Extract the (X, Y) coordinate from the center of the cell holding the provided text.  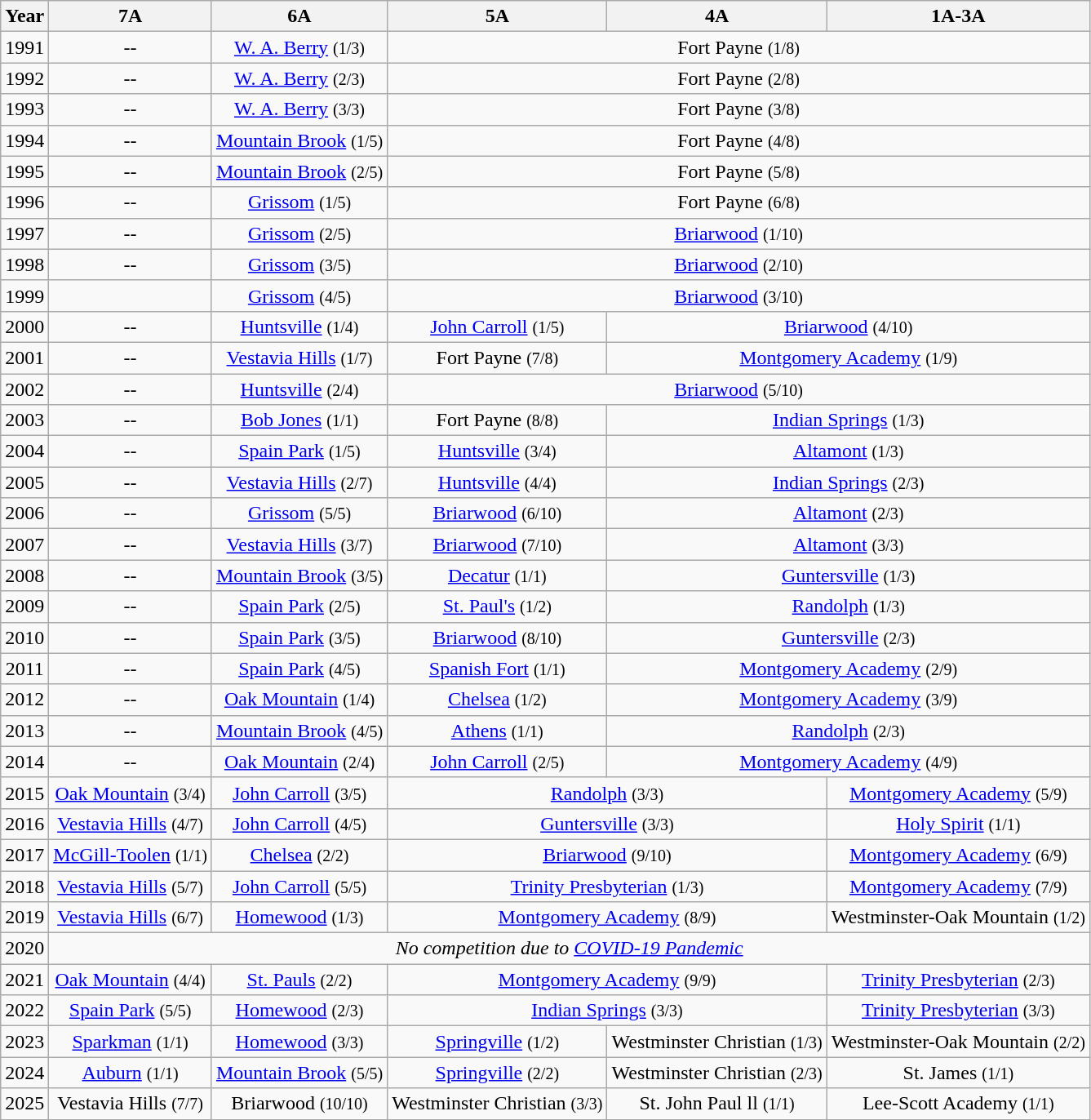
Holy Spirit (1/1) (958, 824)
Briarwood (7/10) (498, 544)
1992 (24, 78)
1993 (24, 109)
Montgomery Academy (9/9) (607, 980)
Montgomery Academy (3/9) (849, 700)
Homewood (2/3) (299, 1011)
Fort Payne (6/8) (739, 202)
Spain Park (1/5) (299, 451)
Chelsea (2/2) (299, 855)
Trinity Presbyterian (3/3) (958, 1011)
2018 (24, 886)
St. John Paul ll (1/1) (716, 1104)
Lee-Scott Academy (1/1) (958, 1104)
W. A. Berry (2/3) (299, 78)
Briarwood (1/10) (739, 233)
Grissom (3/5) (299, 264)
Huntsville (2/4) (299, 389)
Montgomery Academy (7/9) (958, 886)
Athens (1/1) (498, 731)
1997 (24, 233)
Fort Payne (8/8) (498, 420)
Briarwood (9/10) (607, 855)
Fort Payne (3/8) (739, 109)
2025 (24, 1104)
Homewood (3/3) (299, 1042)
No competition due to COVID-19 Pandemic (570, 949)
Oak Mountain (3/4) (131, 793)
W. A. Berry (1/3) (299, 47)
Westminster-Oak Mountain (1/2) (958, 918)
Oak Mountain (1/4) (299, 700)
1994 (24, 140)
2002 (24, 389)
Westminster Christian (1/3) (716, 1042)
Grissom (1/5) (299, 202)
2024 (24, 1073)
Spain Park (4/5) (299, 669)
7A (131, 16)
Westminster-Oak Mountain (2/2) (958, 1042)
2015 (24, 793)
2004 (24, 451)
McGill-Toolen (1/1) (131, 855)
2000 (24, 327)
6A (299, 16)
Briarwood (8/10) (498, 638)
Mountain Brook (1/5) (299, 140)
4A (716, 16)
Briarwood (5/10) (739, 389)
St. Paul's (1/2) (498, 607)
Guntersville (2/3) (849, 638)
2019 (24, 918)
Trinity Presbyterian (1/3) (607, 886)
Randolph (2/3) (849, 731)
Fort Payne (7/8) (498, 358)
Mountain Brook (5/5) (299, 1073)
Decatur (1/1) (498, 576)
Vestavia Hills (5/7) (131, 886)
2013 (24, 731)
Huntsville (1/4) (299, 327)
Oak Mountain (4/4) (131, 980)
Trinity Presbyterian (2/3) (958, 980)
Spain Park (3/5) (299, 638)
John Carroll (3/5) (299, 793)
Chelsea (1/2) (498, 700)
Mountain Brook (3/5) (299, 576)
Indian Springs (1/3) (849, 420)
Mountain Brook (4/5) (299, 731)
2022 (24, 1011)
2017 (24, 855)
Springville (1/2) (498, 1042)
2021 (24, 980)
1998 (24, 264)
Guntersville (3/3) (607, 824)
Altamont (3/3) (849, 544)
Spain Park (5/5) (131, 1011)
Vestavia Hills (6/7) (131, 918)
Montgomery Academy (8/9) (607, 918)
Grissom (4/5) (299, 296)
2005 (24, 482)
Vestavia Hills (2/7) (299, 482)
1999 (24, 296)
Mountain Brook (2/5) (299, 171)
Montgomery Academy (2/9) (849, 669)
Springville (2/2) (498, 1073)
Altamont (2/3) (849, 513)
Auburn (1/1) (131, 1073)
Fort Payne (1/8) (739, 47)
2023 (24, 1042)
Montgomery Academy (5/9) (958, 793)
Guntersville (1/3) (849, 576)
Westminster Christian (2/3) (716, 1073)
Briarwood (2/10) (739, 264)
1A-3A (958, 16)
2012 (24, 700)
Westminster Christian (3/3) (498, 1104)
Vestavia Hills (4/7) (131, 824)
Huntsville (3/4) (498, 451)
Homewood (1/3) (299, 918)
Huntsville (4/4) (498, 482)
Fort Payne (5/8) (739, 171)
1991 (24, 47)
2016 (24, 824)
Briarwood (10/10) (299, 1104)
1995 (24, 171)
Briarwood (6/10) (498, 513)
Spanish Fort (1/1) (498, 669)
Fort Payne (4/8) (739, 140)
Grissom (5/5) (299, 513)
St. Pauls (2/2) (299, 980)
St. James (1/1) (958, 1073)
Vestavia Hills (7/7) (131, 1104)
W. A. Berry (3/3) (299, 109)
2009 (24, 607)
2010 (24, 638)
Sparkman (1/1) (131, 1042)
John Carroll (5/5) (299, 886)
2014 (24, 762)
Indian Springs (2/3) (849, 482)
2011 (24, 669)
Fort Payne (2/8) (739, 78)
Vestavia Hills (3/7) (299, 544)
2020 (24, 949)
2001 (24, 358)
Montgomery Academy (4/9) (849, 762)
John Carroll (2/5) (498, 762)
2006 (24, 513)
Year (24, 16)
5A (498, 16)
Montgomery Academy (6/9) (958, 855)
John Carroll (1/5) (498, 327)
2003 (24, 420)
Bob Jones (1/1) (299, 420)
Montgomery Academy (1/9) (849, 358)
Altamont (1/3) (849, 451)
Grissom (2/5) (299, 233)
Vestavia Hills (1/7) (299, 358)
1996 (24, 202)
Briarwood (3/10) (739, 296)
Randolph (3/3) (607, 793)
Briarwood (4/10) (849, 327)
Indian Springs (3/3) (607, 1011)
John Carroll (4/5) (299, 824)
2007 (24, 544)
2008 (24, 576)
Randolph (1/3) (849, 607)
Spain Park (2/5) (299, 607)
Oak Mountain (2/4) (299, 762)
